Locate the cell with the specified text and output its [X, Y] center coordinate. 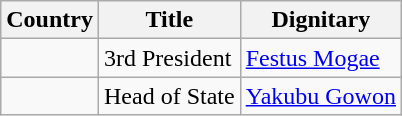
Yakubu Gowon [320, 96]
Country [50, 20]
Dignitary [320, 20]
Title [169, 20]
Festus Mogae [320, 58]
Head of State [169, 96]
3rd President [169, 58]
